Search for the cell housing the specified text and yield its [x, y] center coordinate. 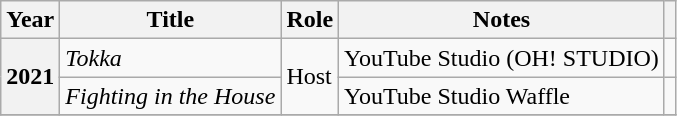
Tokka [170, 58]
Year [30, 20]
YouTube Studio Waffle [502, 96]
Role [310, 20]
Host [310, 77]
Title [170, 20]
YouTube Studio (OH! STUDIO) [502, 58]
Notes [502, 20]
Fighting in the House [170, 96]
2021 [30, 77]
